Identify which cell holds the provided text, then report its (X, Y) central coordinate. 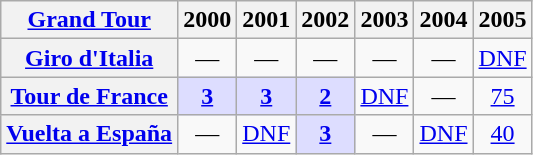
Vuelta a España (90, 134)
2001 (266, 20)
2 (326, 96)
40 (502, 134)
2005 (502, 20)
75 (502, 96)
2000 (208, 20)
Grand Tour (90, 20)
2004 (444, 20)
2003 (384, 20)
2002 (326, 20)
Giro d'Italia (90, 58)
Tour de France (90, 96)
